Pinpoint the cell where the given text exists, returning its [X, Y] midpoint coordinate. 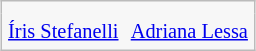
Adriana Lessa [190, 32]
Íris Stefanelli [62, 32]
